Capture the cell that displays the provided text and extract its (X, Y) central coordinate. 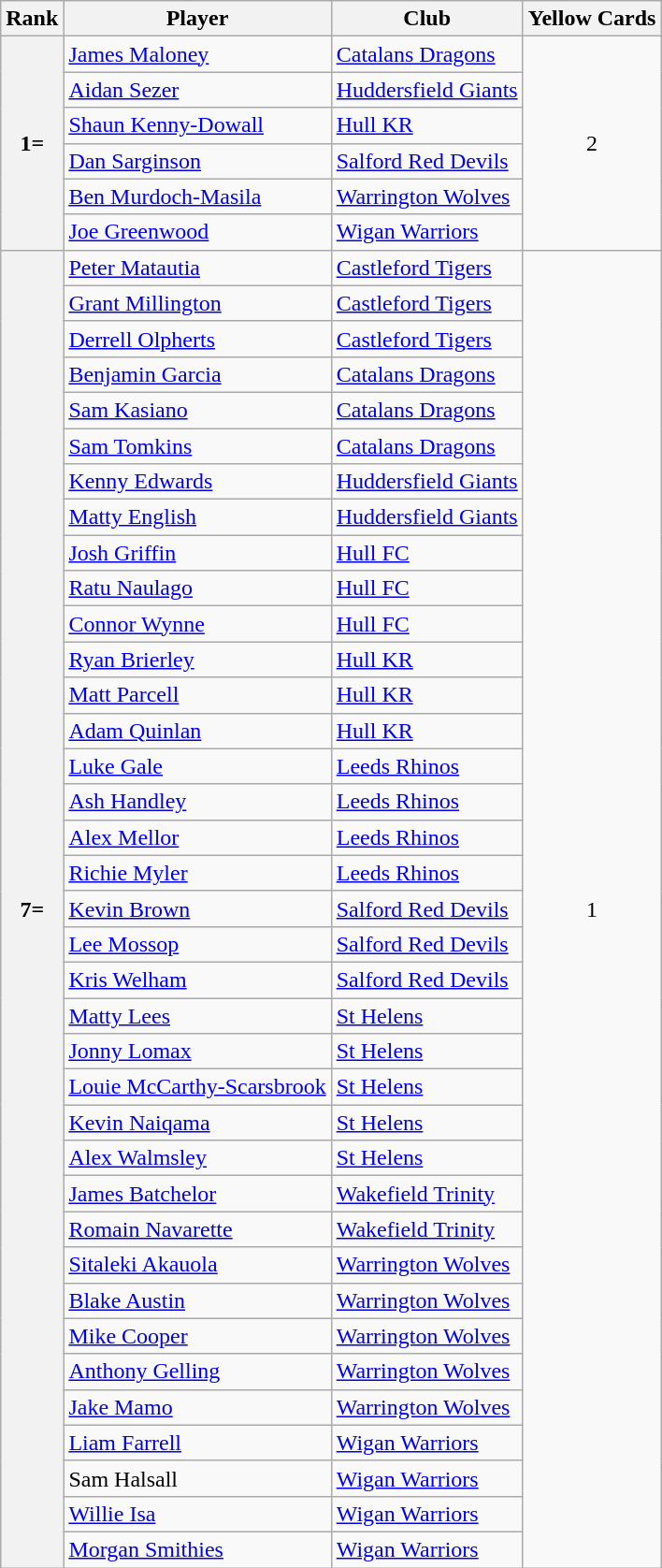
Grant Millington (197, 303)
Anthony Gelling (197, 1372)
Dan Sarginson (197, 161)
Richie Myler (197, 873)
7= (32, 908)
James Batchelor (197, 1194)
Connor Wynne (197, 624)
1= (32, 143)
Shaun Kenny-Dowall (197, 125)
Matty English (197, 517)
Blake Austin (197, 1300)
Kenny Edwards (197, 482)
Yellow Cards (592, 19)
Mike Cooper (197, 1336)
Luke Gale (197, 766)
Ratu Naulago (197, 588)
Ryan Brierley (197, 660)
Kevin Naiqama (197, 1123)
Ash Handley (197, 802)
2 (592, 143)
Kris Welham (197, 980)
Willie Isa (197, 1514)
Alex Walmsley (197, 1158)
Liam Farrell (197, 1443)
Jake Mamo (197, 1407)
Ben Murdoch-Masila (197, 196)
Sam Kasiano (197, 410)
Adam Quinlan (197, 731)
Josh Griffin (197, 553)
Player (197, 19)
Jonny Lomax (197, 1052)
James Maloney (197, 54)
1 (592, 908)
Rank (32, 19)
Peter Matautia (197, 268)
Aidan Sezer (197, 90)
Derrell Olpherts (197, 339)
Sam Tomkins (197, 446)
Kevin Brown (197, 908)
Alex Mellor (197, 837)
Lee Mossop (197, 944)
Benjamin Garcia (197, 374)
Matty Lees (197, 1015)
Sam Halsall (197, 1478)
Matt Parcell (197, 695)
Sitaleki Akauola (197, 1265)
Romain Navarette (197, 1229)
Club (426, 19)
Joe Greenwood (197, 232)
Louie McCarthy-Scarsbrook (197, 1087)
Morgan Smithies (197, 1549)
